Find where the given text appears and provide that cell's center as (X, Y) coordinate. 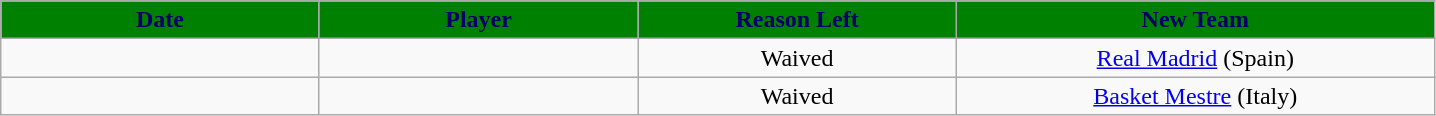
Player (478, 20)
Basket Mestre (Italy) (1195, 96)
Reason Left (798, 20)
New Team (1195, 20)
Date (160, 20)
Real Madrid (Spain) (1195, 58)
